Extract the [x, y] coordinate from the center of the cell holding the provided text.  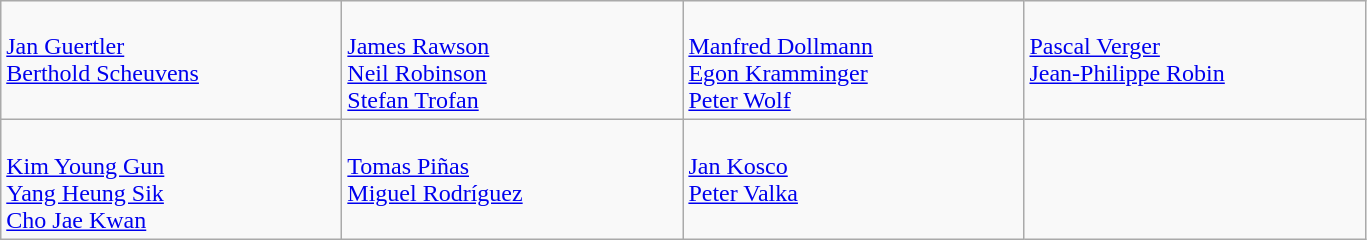
Kim Young GunYang Heung SikCho Jae Kwan [172, 180]
Jan KoscoPeter Valka [854, 180]
Tomas PiñasMiguel Rodríguez [512, 180]
Jan GuertlerBerthold Scheuvens [172, 60]
Manfred DollmannEgon KrammingerPeter Wolf [854, 60]
Pascal VergerJean-Philippe Robin [1194, 60]
James RawsonNeil RobinsonStefan Trofan [512, 60]
